Return (X, Y) of the center of cell containing provided text 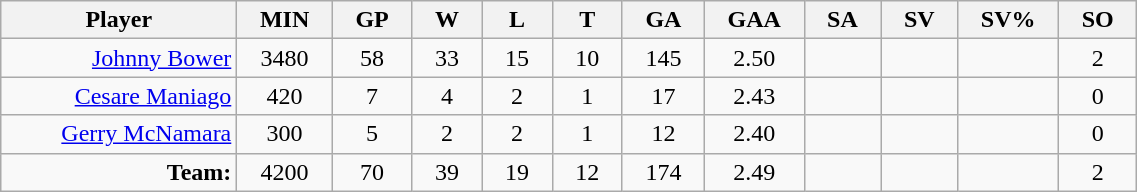
4200 (285, 172)
Player (119, 20)
Cesare Maniago (119, 96)
300 (285, 134)
2.49 (755, 172)
W (447, 20)
7 (372, 96)
SV (920, 20)
39 (447, 172)
174 (663, 172)
420 (285, 96)
GP (372, 20)
GA (663, 20)
SA (842, 20)
T (587, 20)
145 (663, 58)
MIN (285, 20)
SO (1098, 20)
4 (447, 96)
GAA (755, 20)
33 (447, 58)
SV% (1008, 20)
2.40 (755, 134)
Team: (119, 172)
Gerry McNamara (119, 134)
2.50 (755, 58)
58 (372, 58)
15 (517, 58)
19 (517, 172)
Johnny Bower (119, 58)
5 (372, 134)
10 (587, 58)
17 (663, 96)
L (517, 20)
70 (372, 172)
2.43 (755, 96)
3480 (285, 58)
